Detect which cell encompasses the target text, then output its [X, Y] center coordinate. 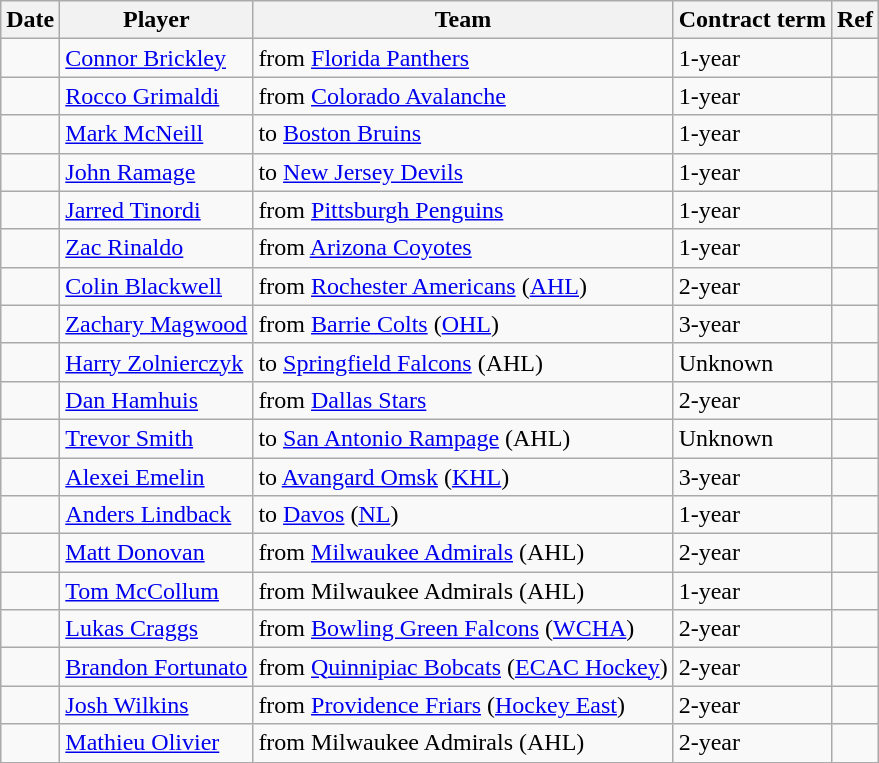
Anders Lindback [156, 515]
from Colorado Avalanche [463, 96]
Jarred Tinordi [156, 210]
Player [156, 20]
Alexei Emelin [156, 477]
Dan Hamhuis [156, 400]
from Bowling Green Falcons (WCHA) [463, 629]
Mark McNeill [156, 134]
from Providence Friars (Hockey East) [463, 705]
Contract term [752, 20]
to San Antonio Rampage (AHL) [463, 438]
from Quinnipiac Bobcats (ECAC Hockey) [463, 667]
Mathieu Olivier [156, 743]
from Dallas Stars [463, 400]
to Boston Bruins [463, 134]
Zac Rinaldo [156, 248]
Connor Brickley [156, 58]
Brandon Fortunato [156, 667]
to Springfield Falcons (AHL) [463, 362]
Colin Blackwell [156, 286]
Trevor Smith [156, 438]
John Ramage [156, 172]
Matt Donovan [156, 553]
Harry Zolnierczyk [156, 362]
Ref [854, 20]
Zachary Magwood [156, 324]
from Pittsburgh Penguins [463, 210]
Date [30, 20]
Josh Wilkins [156, 705]
from Florida Panthers [463, 58]
to Avangard Omsk (KHL) [463, 477]
to New Jersey Devils [463, 172]
Rocco Grimaldi [156, 96]
Tom McCollum [156, 591]
from Rochester Americans (AHL) [463, 286]
from Arizona Coyotes [463, 248]
to Davos (NL) [463, 515]
from Barrie Colts (OHL) [463, 324]
Team [463, 20]
Lukas Craggs [156, 629]
